Return (X, Y) of the center of cell containing provided text 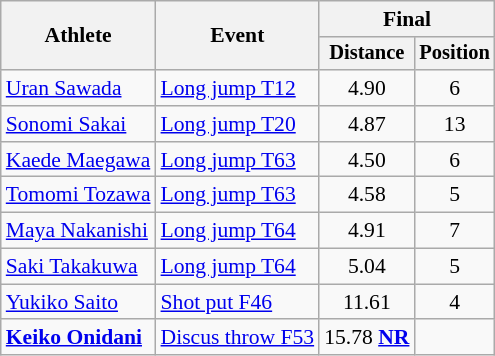
Shot put F46 (238, 302)
Event (238, 36)
Yukiko Saito (78, 302)
4.87 (366, 124)
15.78 NR (366, 338)
Athlete (78, 36)
11.61 (366, 302)
4.50 (366, 160)
Discus throw F53 (238, 338)
Maya Nakanishi (78, 231)
Long jump T12 (238, 88)
7 (454, 231)
Final (407, 19)
4.90 (366, 88)
4 (454, 302)
4.58 (366, 195)
13 (454, 124)
Tomomi Tozawa (78, 195)
Position (454, 54)
4.91 (366, 231)
Keiko Onidani (78, 338)
5.04 (366, 267)
Distance (366, 54)
Long jump T20 (238, 124)
Uran Sawada (78, 88)
Saki Takakuwa (78, 267)
Sonomi Sakai (78, 124)
Kaede Maegawa (78, 160)
